Search for the cell housing the specified text and yield its [X, Y] center coordinate. 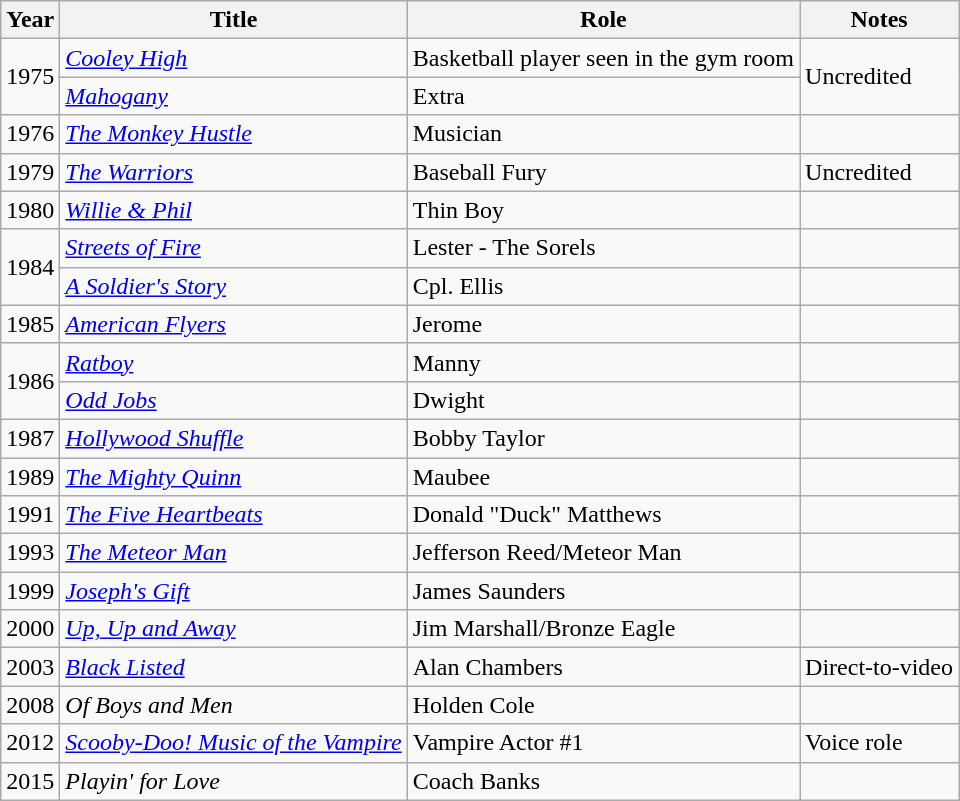
1975 [30, 77]
2000 [30, 629]
The Mighty Quinn [234, 477]
Jefferson Reed/Meteor Man [603, 553]
Year [30, 20]
1985 [30, 324]
2015 [30, 781]
Lester - The Sorels [603, 248]
Basketball player seen in the gym room [603, 58]
Extra [603, 96]
Joseph's Gift [234, 591]
Black Listed [234, 667]
2012 [30, 743]
1984 [30, 267]
1986 [30, 381]
Musician [603, 134]
Dwight [603, 400]
Direct-to-video [880, 667]
2003 [30, 667]
1999 [30, 591]
Bobby Taylor [603, 438]
The Monkey Hustle [234, 134]
Ratboy [234, 362]
James Saunders [603, 591]
2008 [30, 705]
Role [603, 20]
The Meteor Man [234, 553]
Thin Boy [603, 210]
American Flyers [234, 324]
Vampire Actor #1 [603, 743]
Notes [880, 20]
Scooby-Doo! Music of the Vampire [234, 743]
A Soldier's Story [234, 286]
1980 [30, 210]
Title [234, 20]
1993 [30, 553]
Manny [603, 362]
Jim Marshall/Bronze Eagle [603, 629]
Odd Jobs [234, 400]
Up, Up and Away [234, 629]
Donald "Duck" Matthews [603, 515]
1979 [30, 172]
The Warriors [234, 172]
Voice role [880, 743]
1976 [30, 134]
1987 [30, 438]
Willie & Phil [234, 210]
Mahogany [234, 96]
1991 [30, 515]
1989 [30, 477]
Alan Chambers [603, 667]
Cpl. Ellis [603, 286]
Baseball Fury [603, 172]
Maubee [603, 477]
The Five Heartbeats [234, 515]
Jerome [603, 324]
Cooley High [234, 58]
Of Boys and Men [234, 705]
Coach Banks [603, 781]
Playin' for Love [234, 781]
Holden Cole [603, 705]
Hollywood Shuffle [234, 438]
Streets of Fire [234, 248]
